Return [x, y] of the center of cell containing provided text 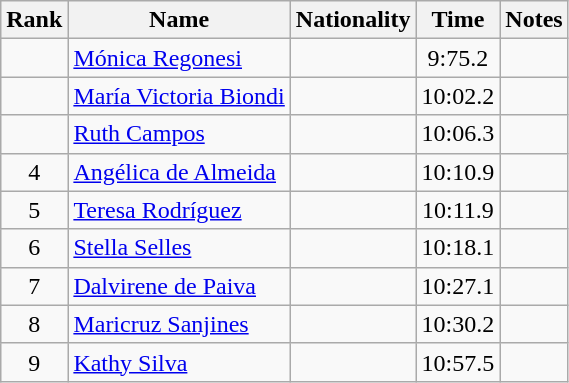
10:57.5 [458, 362]
Angélica de Almeida [179, 172]
María Victoria Biondi [179, 96]
10:27.1 [458, 286]
5 [34, 210]
Notes [534, 20]
9:75.2 [458, 58]
6 [34, 248]
10:30.2 [458, 324]
Rank [34, 20]
Kathy Silva [179, 362]
7 [34, 286]
Time [458, 20]
9 [34, 362]
Teresa Rodríguez [179, 210]
Name [179, 20]
10:02.2 [458, 96]
10:06.3 [458, 134]
Ruth Campos [179, 134]
10:11.9 [458, 210]
Dalvirene de Paiva [179, 286]
Maricruz Sanjines [179, 324]
10:10.9 [458, 172]
Nationality [353, 20]
Mónica Regonesi [179, 58]
Stella Selles [179, 248]
4 [34, 172]
10:18.1 [458, 248]
8 [34, 324]
